Identify which cell holds the provided text, then report its [x, y] central coordinate. 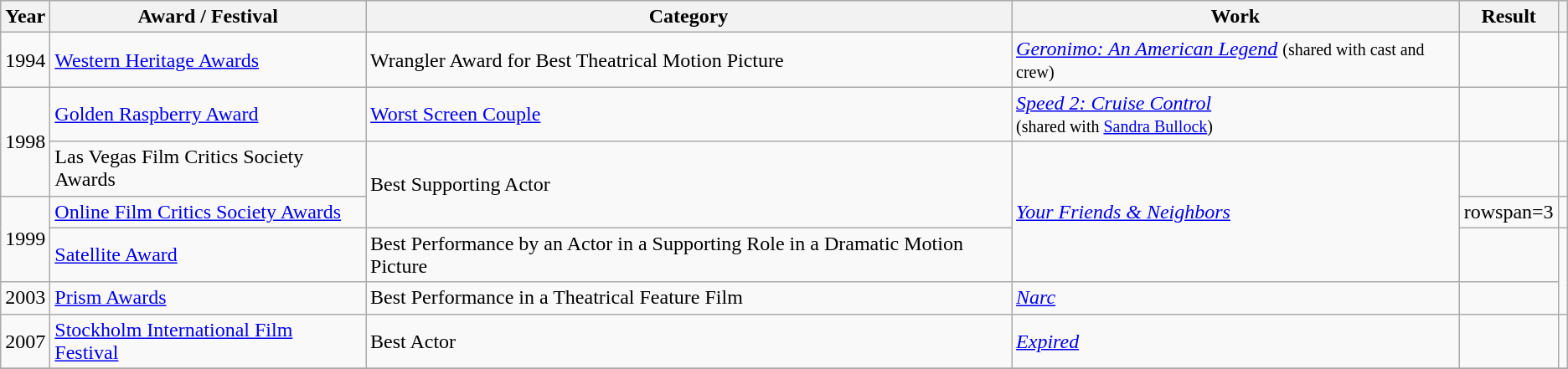
Geronimo: An American Legend (shared with cast and crew) [1236, 60]
Best Performance in a Theatrical Feature Film [689, 298]
2007 [25, 341]
Your Friends & Neighbors [1236, 212]
rowspan=3 [1509, 212]
Online Film Critics Society Awards [208, 212]
Year [25, 17]
Category [689, 17]
1998 [25, 141]
Western Heritage Awards [208, 60]
Work [1236, 17]
1994 [25, 60]
Worst Screen Couple [689, 114]
Best Supporting Actor [689, 184]
Golden Raspberry Award [208, 114]
Best Performance by an Actor in a Supporting Role in a Dramatic Motion Picture [689, 254]
Satellite Award [208, 254]
Award / Festival [208, 17]
Result [1509, 17]
1999 [25, 239]
2003 [25, 298]
Speed 2: Cruise Control (shared with Sandra Bullock) [1236, 114]
Best Actor [689, 341]
Stockholm International Film Festival [208, 341]
Prism Awards [208, 298]
Expired [1236, 341]
Wrangler Award for Best Theatrical Motion Picture [689, 60]
Narc [1236, 298]
Las Vegas Film Critics Society Awards [208, 169]
